Return [x, y] of the center of cell containing provided text 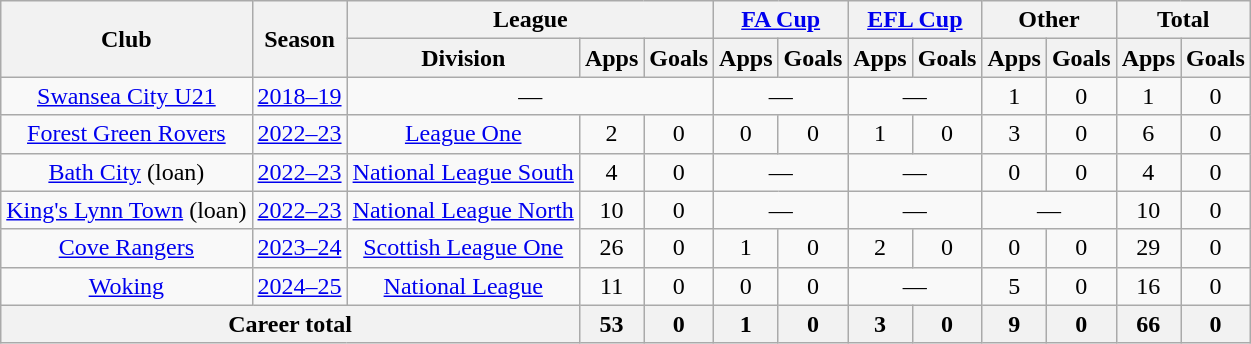
Woking [126, 286]
Career total [290, 324]
League One [463, 134]
National League South [463, 172]
6 [1148, 134]
53 [611, 324]
29 [1148, 248]
National League North [463, 210]
Club [126, 39]
Forest Green Rovers [126, 134]
2018–19 [300, 96]
Other [1049, 20]
11 [611, 286]
EFL Cup [915, 20]
Bath City (loan) [126, 172]
Division [463, 58]
Scottish League One [463, 248]
Swansea City U21 [126, 96]
League [530, 20]
King's Lynn Town (loan) [126, 210]
National League [463, 286]
Total [1183, 20]
16 [1148, 286]
FA Cup [781, 20]
26 [611, 248]
5 [1014, 286]
Cove Rangers [126, 248]
66 [1148, 324]
2024–25 [300, 286]
Season [300, 39]
2023–24 [300, 248]
9 [1014, 324]
